Scan for the cell matching the given text and deliver its [X, Y] coordinate at center. 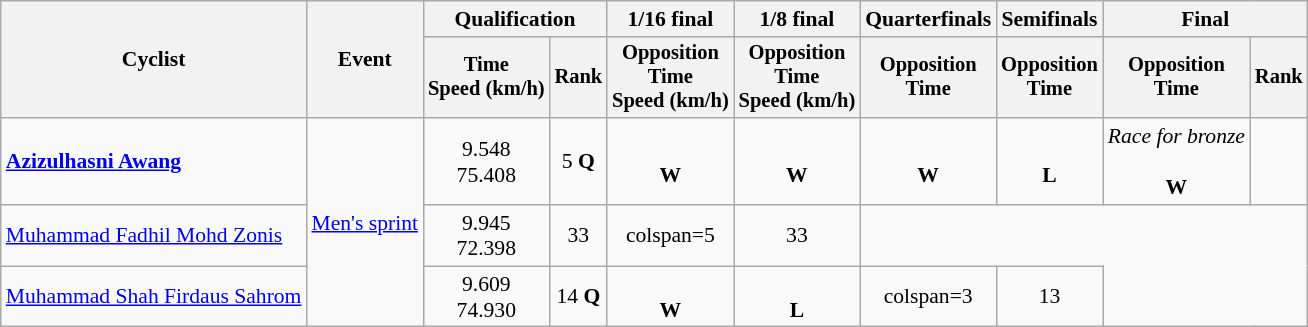
Men's sprint [364, 222]
Azizulhasni Awang [154, 162]
Muhammad Shah Firdaus Sahrom [154, 296]
colspan=5 [670, 236]
9.54875.408 [486, 162]
TimeSpeed (km/h) [486, 78]
Quarterfinals [928, 19]
1/16 final [670, 19]
9.94572.398 [486, 236]
colspan=3 [928, 296]
Muhammad Fadhil Mohd Zonis [154, 236]
Cyclist [154, 60]
Event [364, 60]
Race for bronzeW [1176, 162]
Semifinals [1050, 19]
9.60974.930 [486, 296]
14 Q [579, 296]
1/8 final [798, 19]
Final [1206, 19]
5 Q [579, 162]
Qualification [515, 19]
13 [1050, 296]
